Scan for the cell matching the given text and deliver its (X, Y) coordinate at center. 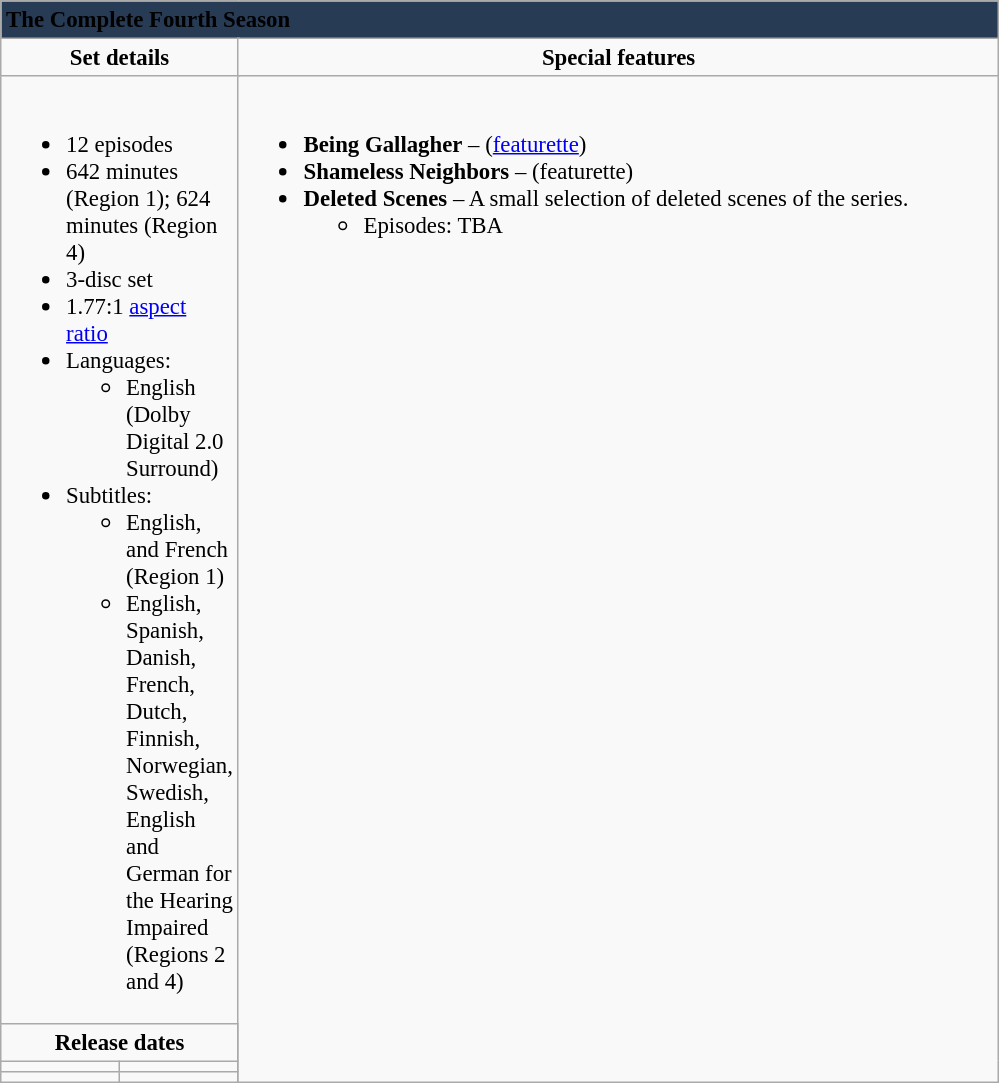
Set details (120, 58)
Special features (618, 58)
The Complete Fourth Season (500, 20)
Release dates (120, 1042)
Being Gallagher – (featurette)Shameless Neighbors – (featurette)Deleted Scenes – A small selection of deleted scenes of the series.Episodes: TBA (618, 579)
